Extract the [X, Y] coordinate from the center of the cell holding the provided text.  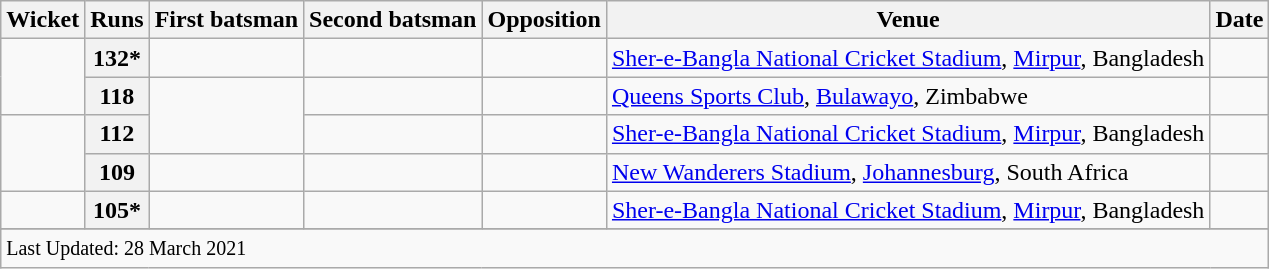
Venue [908, 20]
109 [117, 172]
Queens Sports Club, Bulawayo, Zimbabwe [908, 96]
Last Updated: 28 March 2021 [635, 248]
New Wanderers Stadium, Johannesburg, South Africa [908, 172]
Second batsman [393, 20]
105* [117, 210]
Wicket [43, 20]
132* [117, 58]
112 [117, 134]
118 [117, 96]
Opposition [544, 20]
First batsman [226, 20]
Runs [117, 20]
Date [1240, 20]
